Output the [x, y] coordinate of the center of the cell containing the given text.  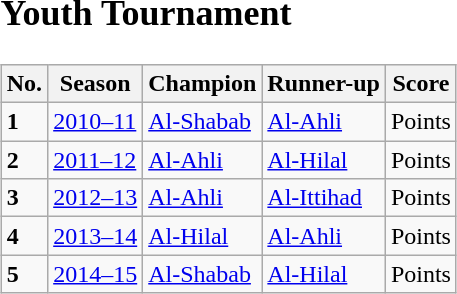
2011–12 [96, 160]
Season [96, 83]
Champion [202, 83]
Al-Ittihad [324, 198]
Score [420, 83]
Runner-up [324, 83]
3 [24, 198]
5 [24, 274]
No. [24, 83]
1 [24, 122]
2012–13 [96, 198]
2 [24, 160]
4 [24, 236]
2014–15 [96, 274]
2013–14 [96, 236]
2010–11 [96, 122]
